Scan for the cell matching the given text and deliver its (x, y) coordinate at center. 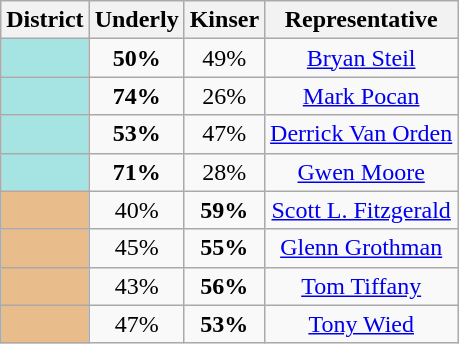
Mark Pocan (362, 96)
26% (224, 96)
55% (224, 248)
Derrick Van Orden (362, 134)
District (45, 20)
28% (224, 172)
Representative (362, 20)
50% (136, 58)
Gwen Moore (362, 172)
Underly (136, 20)
74% (136, 96)
45% (136, 248)
Scott L. Fitzgerald (362, 210)
Glenn Grothman (362, 248)
40% (136, 210)
49% (224, 58)
71% (136, 172)
Tony Wied (362, 324)
43% (136, 286)
Kinser (224, 20)
59% (224, 210)
56% (224, 286)
Tom Tiffany (362, 286)
Bryan Steil (362, 58)
